Search for the cell housing the specified text and yield its [x, y] center coordinate. 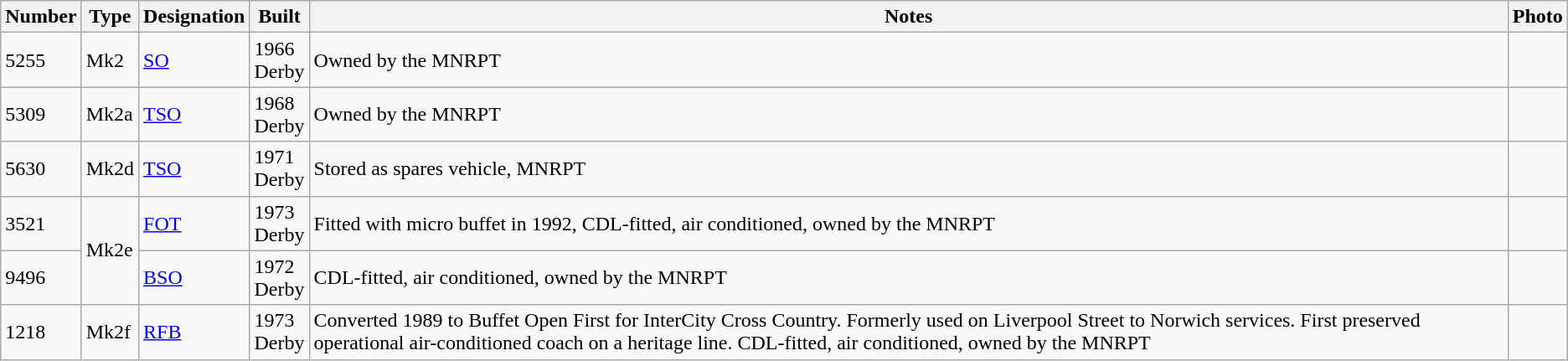
Mk2d [110, 169]
Type [110, 17]
FOT [194, 223]
Mk2f [110, 332]
9496 [41, 278]
Built [280, 17]
1972Derby [280, 278]
CDL-fitted, air conditioned, owned by the MNRPT [908, 278]
5255 [41, 60]
Fitted with micro buffet in 1992, CDL-fitted, air conditioned, owned by the MNRPT [908, 223]
Mk2e [110, 250]
1218 [41, 332]
Number [41, 17]
Mk2 [110, 60]
Stored as spares vehicle, MNRPT [908, 169]
1971Derby [280, 169]
RFB [194, 332]
5630 [41, 169]
Designation [194, 17]
Mk2a [110, 114]
5309 [41, 114]
BSO [194, 278]
1968Derby [280, 114]
3521 [41, 223]
SO [194, 60]
Notes [908, 17]
1966Derby [280, 60]
Photo [1538, 17]
